Pinpoint the cell where the given text exists, returning its (X, Y) midpoint coordinate. 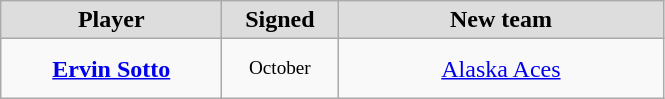
Player (112, 20)
Signed (280, 20)
October (280, 69)
New team (501, 20)
Ervin Sotto (112, 69)
Alaska Aces (501, 69)
